Return the (X, Y) coordinate for the center point of the cell that contains the specified text.  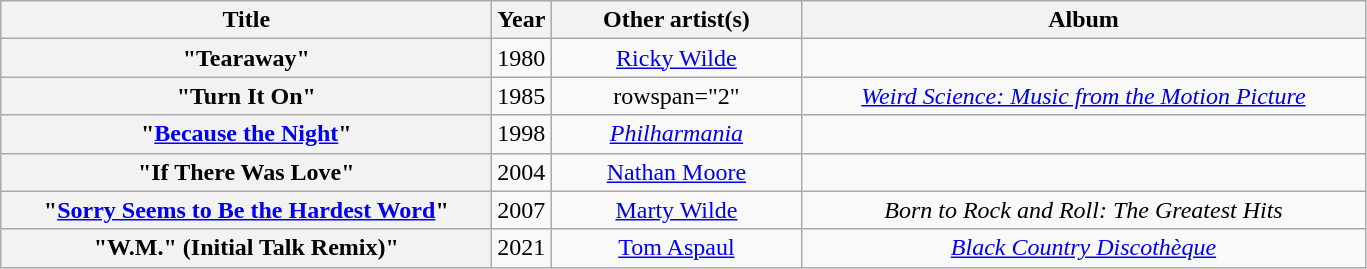
rowspan="2" (676, 96)
Year (522, 20)
Album (1084, 20)
"If There Was Love" (246, 172)
Title (246, 20)
"Turn It On" (246, 96)
2007 (522, 210)
Tom Aspaul (676, 248)
1980 (522, 58)
Philharmania (676, 134)
Other artist(s) (676, 20)
Weird Science: Music from the Motion Picture (1084, 96)
"Tearaway" (246, 58)
2021 (522, 248)
"W.M." (Initial Talk Remix)" (246, 248)
"Because the Night" (246, 134)
Nathan Moore (676, 172)
1985 (522, 96)
Marty Wilde (676, 210)
1998 (522, 134)
Ricky Wilde (676, 58)
"Sorry Seems to Be the Hardest Word" (246, 210)
Black Country Discothèque (1084, 248)
Born to Rock and Roll: The Greatest Hits (1084, 210)
2004 (522, 172)
